Capture the cell that displays the provided text and extract its [x, y] central coordinate. 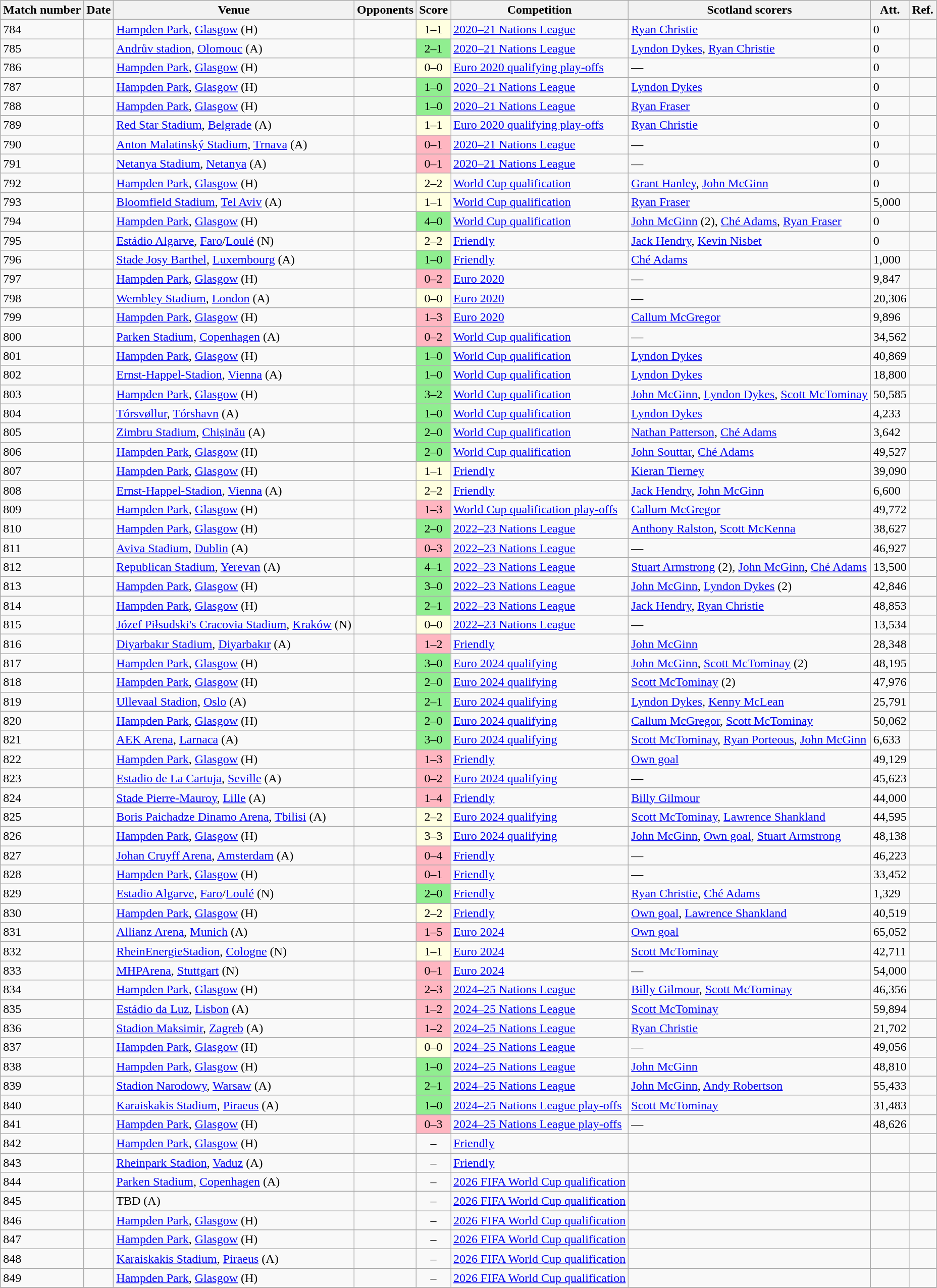
Callum McGregor, Scott McTominay [749, 721]
Scott McTominay (2) [749, 682]
TBD (A) [234, 1201]
48,195 [890, 663]
Netanya Stadium, Netanya (A) [234, 164]
1–5 [434, 932]
Boris Paichadze Dinamo Arena, Tbilisi (A) [234, 817]
5,000 [890, 202]
812 [42, 567]
Estádio Algarve, Faro/Loulé (N) [234, 241]
13,500 [890, 567]
848 [42, 1259]
48,853 [890, 606]
6,633 [890, 740]
2–3 [434, 990]
Billy Gilmour [749, 797]
Allianz Arena, Munich (A) [234, 932]
Estádio da Luz, Lisbon (A) [234, 1009]
Diyarbakır Stadium, Diyarbakır (A) [234, 644]
Date [99, 10]
4,233 [890, 413]
38,627 [890, 528]
1,000 [890, 260]
46,927 [890, 548]
Zimbru Stadium, Chișinău (A) [234, 433]
John McGinn (2), Ché Adams, Ryan Fraser [749, 221]
Score [434, 10]
65,052 [890, 932]
Jack Hendry, Ryan Christie [749, 606]
838 [42, 1066]
3–2 [434, 394]
805 [42, 433]
814 [42, 606]
50,062 [890, 721]
John Souttar, Ché Adams [749, 452]
791 [42, 164]
Estadio de La Cartuja, Seville (A) [234, 778]
Jack Hendry, John McGinn [749, 490]
40,869 [890, 356]
25,791 [890, 702]
Venue [234, 10]
Stade Pierre-Mauroy, Lille (A) [234, 797]
48,138 [890, 836]
1–4 [434, 797]
790 [42, 144]
811 [42, 548]
49,129 [890, 759]
AEK Arena, Larnaca (A) [234, 740]
0–4 [434, 855]
835 [42, 1009]
801 [42, 356]
48,810 [890, 1066]
794 [42, 221]
Jack Hendry, Kevin Nisbet [749, 241]
Opponents [386, 10]
Tórsvøllur, Tórshavn (A) [234, 413]
821 [42, 740]
797 [42, 279]
834 [42, 990]
44,000 [890, 797]
Att. [890, 10]
Andrův stadion, Olomouc (A) [234, 48]
816 [42, 644]
Scotland scorers [749, 10]
Own goal, Lawrence Shankland [749, 913]
813 [42, 586]
815 [42, 625]
55,433 [890, 1086]
Billy Gilmour, Scott McTominay [749, 990]
807 [42, 471]
3–3 [434, 836]
Match number [42, 10]
796 [42, 260]
59,894 [890, 1009]
MHPArena, Stuttgart (N) [234, 971]
42,846 [890, 586]
818 [42, 682]
47,976 [890, 682]
John McGinn, Lyndon Dykes (2) [749, 586]
Scott McTominay, Ryan Porteous, John McGinn [749, 740]
784 [42, 29]
18,800 [890, 375]
Anthony Ralston, Scott McKenna [749, 528]
6,600 [890, 490]
John McGinn, Lyndon Dykes, Scott McTominay [749, 394]
21,702 [890, 1028]
33,452 [890, 875]
Lyndon Dykes, Ryan Christie [749, 48]
803 [42, 394]
Scott McTominay, Lawrence Shankland [749, 817]
44,595 [890, 817]
31,483 [890, 1105]
49,772 [890, 509]
54,000 [890, 971]
849 [42, 1278]
Ullevaal Stadion, Oslo (A) [234, 702]
50,585 [890, 394]
40,519 [890, 913]
817 [42, 663]
820 [42, 721]
793 [42, 202]
846 [42, 1220]
28,348 [890, 644]
829 [42, 894]
800 [42, 337]
Józef Piłsudski's Cracovia Stadium, Kraków (N) [234, 625]
48,626 [890, 1124]
786 [42, 68]
Stadion Narodowy, Warsaw (A) [234, 1086]
847 [42, 1240]
Grant Hanley, John McGinn [749, 183]
808 [42, 490]
Ryan Christie, Ché Adams [749, 894]
832 [42, 951]
34,562 [890, 337]
845 [42, 1201]
45,623 [890, 778]
Stadion Maksimir, Zagreb (A) [234, 1028]
792 [42, 183]
836 [42, 1028]
787 [42, 87]
831 [42, 932]
20,306 [890, 298]
837 [42, 1047]
World Cup qualification play-offs [540, 509]
Rheinpark Stadion, Vaduz (A) [234, 1162]
799 [42, 317]
Wembley Stadium, London (A) [234, 298]
Anton Malatinský Stadium, Trnava (A) [234, 144]
841 [42, 1124]
Kieran Tierney [749, 471]
824 [42, 797]
Lyndon Dykes, Kenny McLean [749, 702]
49,056 [890, 1047]
9,847 [890, 279]
13,534 [890, 625]
842 [42, 1143]
46,223 [890, 855]
833 [42, 971]
46,356 [890, 990]
785 [42, 48]
1,329 [890, 894]
819 [42, 702]
Ref. [923, 10]
39,090 [890, 471]
Republican Stadium, Yerevan (A) [234, 567]
Bloomfield Stadium, Tel Aviv (A) [234, 202]
823 [42, 778]
789 [42, 125]
839 [42, 1086]
828 [42, 875]
Stade Josy Barthel, Luxembourg (A) [234, 260]
810 [42, 528]
Estadio Algarve, Faro/Loulé (N) [234, 894]
795 [42, 241]
John McGinn, Andy Robertson [749, 1086]
806 [42, 452]
843 [42, 1162]
788 [42, 106]
Nathan Patterson, Ché Adams [749, 433]
844 [42, 1182]
John McGinn, Own goal, Stuart Armstrong [749, 836]
802 [42, 375]
Johan Cruyff Arena, Amsterdam (A) [234, 855]
3,642 [890, 433]
Stuart Armstrong (2), John McGinn, Ché Adams [749, 567]
822 [42, 759]
Competition [540, 10]
Red Star Stadium, Belgrade (A) [234, 125]
827 [42, 855]
Aviva Stadium, Dublin (A) [234, 548]
9,896 [890, 317]
4–0 [434, 221]
RheinEnergieStadion, Cologne (N) [234, 951]
John McGinn, Scott McTominay (2) [749, 663]
Ché Adams [749, 260]
825 [42, 817]
826 [42, 836]
830 [42, 913]
809 [42, 509]
4–1 [434, 567]
798 [42, 298]
49,527 [890, 452]
840 [42, 1105]
42,711 [890, 951]
804 [42, 413]
